Return the [X, Y] coordinate for the center point of the cell that contains the specified text.  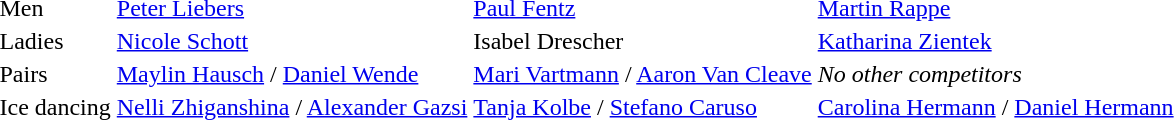
Maylin Hausch / Daniel Wende [292, 74]
Isabel Drescher [642, 41]
Nicole Schott [292, 41]
Mari Vartmann / Aaron Van Cleave [642, 74]
